Identify which cell holds the provided text, then report its (X, Y) central coordinate. 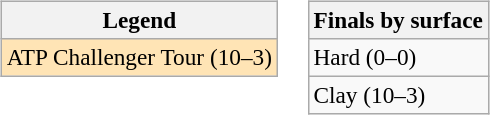
ATP Challenger Tour (10–3) (139, 57)
Finals by surface (398, 20)
Clay (10–3) (398, 95)
Legend (139, 20)
Hard (0–0) (398, 57)
